Determine the (X, Y) coordinate at the center of the cell enclosing the given text.  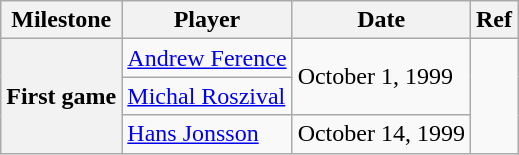
Milestone (62, 20)
October 1, 1999 (381, 77)
Player (207, 20)
Date (381, 20)
October 14, 1999 (381, 134)
Hans Jonsson (207, 134)
Ref (494, 20)
First game (62, 96)
Michal Roszival (207, 96)
Andrew Ference (207, 58)
